Extract the (X, Y) coordinate from the center of the cell holding the provided text.  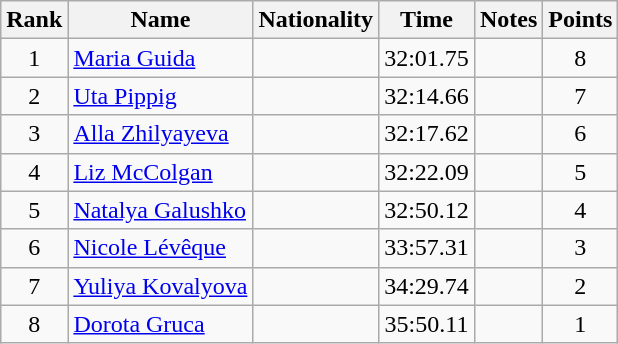
32:22.09 (427, 172)
Name (160, 20)
34:29.74 (427, 286)
Dorota Gruca (160, 324)
Liz McColgan (160, 172)
Rank (34, 20)
33:57.31 (427, 248)
32:17.62 (427, 134)
Yuliya Kovalyova (160, 286)
Uta Pippig (160, 96)
Notes (508, 20)
Nicole Lévêque (160, 248)
Alla Zhilyayeva (160, 134)
Natalya Galushko (160, 210)
32:14.66 (427, 96)
32:01.75 (427, 58)
Points (580, 20)
35:50.11 (427, 324)
Maria Guida (160, 58)
32:50.12 (427, 210)
Nationality (316, 20)
Time (427, 20)
